Extract the (x, y) coordinate from the center of the cell holding the provided text.  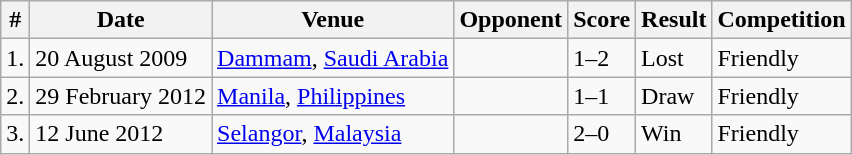
Manila, Philippines (333, 96)
29 February 2012 (121, 96)
1–2 (602, 58)
3. (16, 134)
1. (16, 58)
# (16, 20)
Opponent (511, 20)
Competition (782, 20)
Selangor, Malaysia (333, 134)
Draw (674, 96)
Lost (674, 58)
Result (674, 20)
Venue (333, 20)
Date (121, 20)
Dammam, Saudi Arabia (333, 58)
2–0 (602, 134)
1–1 (602, 96)
Score (602, 20)
20 August 2009 (121, 58)
12 June 2012 (121, 134)
2. (16, 96)
Win (674, 134)
